Determine the [x, y] coordinate at the center of the cell enclosing the given text.  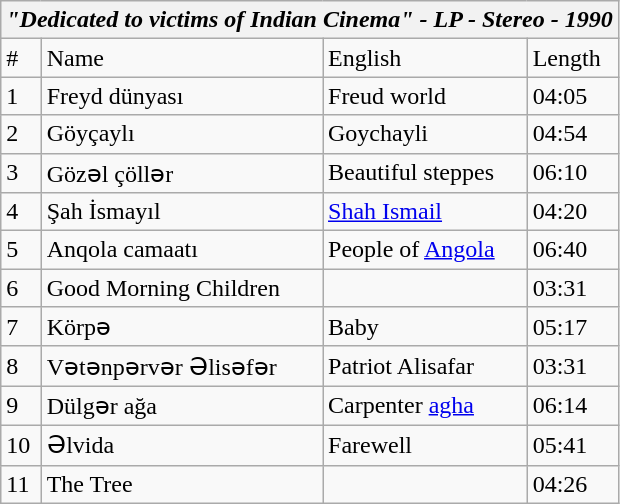
Length [572, 58]
People of Angola [424, 250]
2 [21, 134]
11 [21, 484]
Dülgər ağa [182, 406]
Əlvida [182, 445]
04:05 [572, 96]
Farewell [424, 445]
1 [21, 96]
9 [21, 406]
Freyd dünyası [182, 96]
Şah İsmayıl [182, 212]
Name [182, 58]
7 [21, 327]
# [21, 58]
Baby [424, 327]
5 [21, 250]
The Tree [182, 484]
Körpə [182, 327]
10 [21, 445]
06:14 [572, 406]
8 [21, 366]
Carpenter agha [424, 406]
Good Morning Children [182, 288]
English [424, 58]
Beautiful steppes [424, 173]
04:26 [572, 484]
04:54 [572, 134]
Gözəl çöllər [182, 173]
3 [21, 173]
Patriot Alisafar [424, 366]
05:41 [572, 445]
Freud world [424, 96]
Goychayli [424, 134]
Shah Ismail [424, 212]
06:40 [572, 250]
4 [21, 212]
06:10 [572, 173]
6 [21, 288]
05:17 [572, 327]
04:20 [572, 212]
Göyçaylı [182, 134]
"Dedicated to victims of Indian Cinema" - LP - Stereo - 1990 [310, 20]
Vətənpərvər Əlisəfər [182, 366]
Anqola camaatı [182, 250]
